Extract the (X, Y) coordinate from the center of the cell holding the provided text.  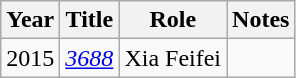
Notes (261, 20)
Xia Feifei (173, 58)
3688 (90, 58)
2015 (30, 58)
Role (173, 20)
Title (90, 20)
Year (30, 20)
